Search for the cell housing the specified text and yield its [x, y] center coordinate. 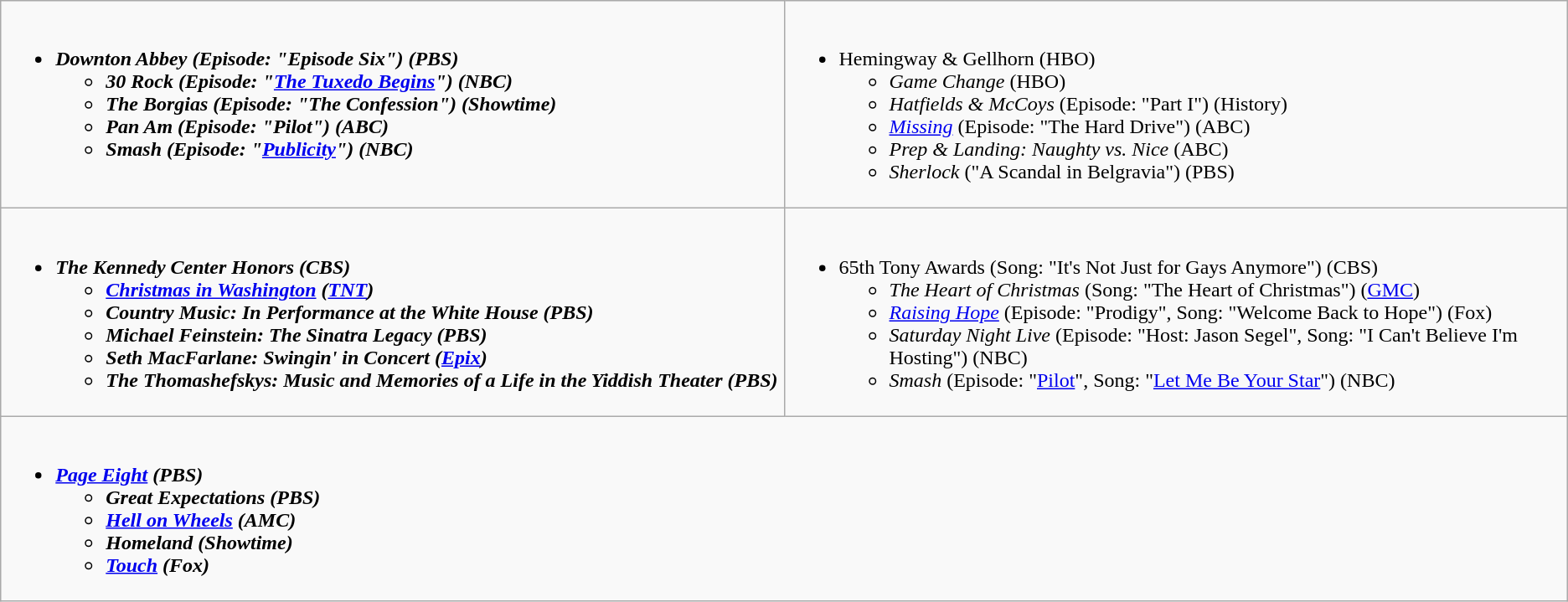
Page Eight (PBS)Great Expectations (PBS)Hell on Wheels (AMC)Homeland (Showtime)Touch (Fox) [784, 509]
